Locate the cell with the specified text and output its [X, Y] center coordinate. 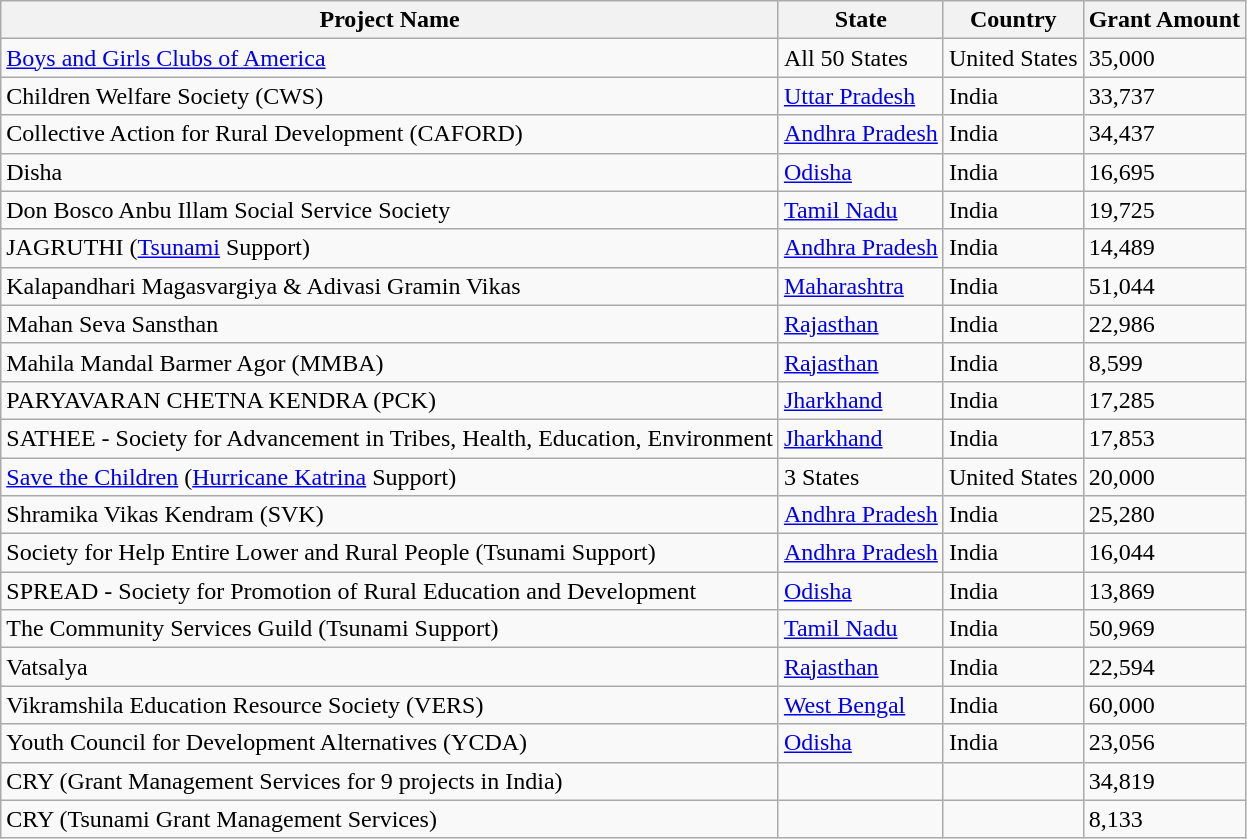
Collective Action for Rural Development (CAFORD) [390, 134]
Kalapandhari Magasvargiya & Adivasi Gramin Vikas [390, 286]
22,594 [1164, 667]
19,725 [1164, 210]
Youth Council for Development Alternatives (YCDA) [390, 743]
23,056 [1164, 743]
Maharashtra [860, 286]
51,044 [1164, 286]
60,000 [1164, 705]
8,599 [1164, 362]
SPREAD - Society for Promotion of Rural Education and Development [390, 591]
16,044 [1164, 553]
Save the Children (Hurricane Katrina Support) [390, 477]
8,133 [1164, 819]
Society for Help Entire Lower and Rural People (Tsunami Support) [390, 553]
25,280 [1164, 515]
Don Bosco Anbu Illam Social Service Society [390, 210]
16,695 [1164, 172]
35,000 [1164, 58]
CRY (Grant Management Services for 9 projects in India) [390, 781]
Vatsalya [390, 667]
34,437 [1164, 134]
West Bengal [860, 705]
Uttar Pradesh [860, 96]
Project Name [390, 20]
22,986 [1164, 324]
PARYAVARAN CHETNA KENDRA (PCK) [390, 400]
14,489 [1164, 248]
50,969 [1164, 629]
Grant Amount [1164, 20]
Children Welfare Society (CWS) [390, 96]
3 States [860, 477]
SATHEE - Society for Advancement in Tribes, Health, Education, Environment [390, 438]
Country [1013, 20]
20,000 [1164, 477]
JAGRUTHI (Tsunami Support) [390, 248]
Shramika Vikas Kendram (SVK) [390, 515]
33,737 [1164, 96]
17,853 [1164, 438]
The Community Services Guild (Tsunami Support) [390, 629]
Vikramshila Education Resource Society (VERS) [390, 705]
Boys and Girls Clubs of America [390, 58]
Mahan Seva Sansthan [390, 324]
13,869 [1164, 591]
CRY (Tsunami Grant Management Services) [390, 819]
State [860, 20]
Mahila Mandal Barmer Agor (MMBA) [390, 362]
All 50 States [860, 58]
Disha [390, 172]
34,819 [1164, 781]
17,285 [1164, 400]
